Return the [x, y] coordinate for the center point of the cell that contains the specified text.  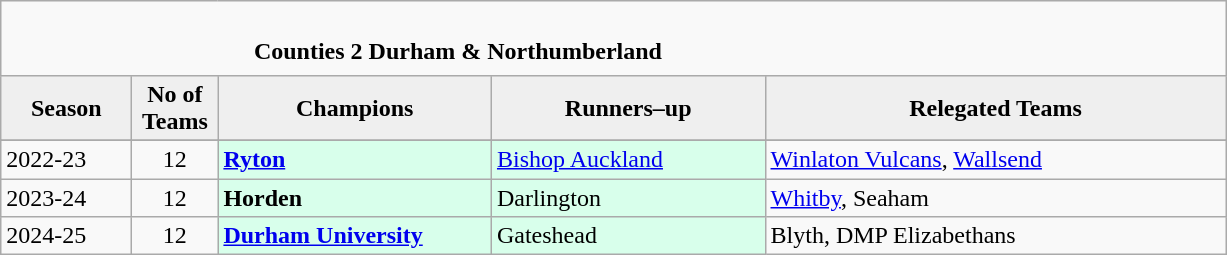
Gateshead [628, 236]
Winlaton Vulcans, Wallsend [996, 159]
2023-24 [66, 197]
Whitby, Seaham [996, 197]
Darlington [628, 197]
Runners–up [628, 108]
Horden [355, 197]
Ryton [355, 159]
Bishop Auckland [628, 159]
Blyth, DMP Elizabethans [996, 236]
Relegated Teams [996, 108]
No of Teams [175, 108]
2024-25 [66, 236]
Durham University [355, 236]
2022-23 [66, 159]
Champions [355, 108]
Season [66, 108]
